Capture the cell that displays the provided text and extract its [x, y] central coordinate. 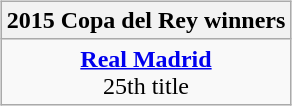
Real Madrid25th title [146, 72]
2015 Copa del Rey winners [146, 20]
